Determine the (X, Y) coordinate at the center of the cell enclosing the given text.  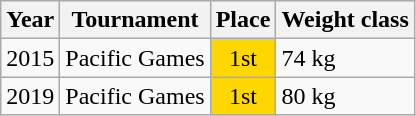
2019 (30, 96)
Weight class (345, 20)
80 kg (345, 96)
74 kg (345, 58)
Tournament (135, 20)
2015 (30, 58)
Year (30, 20)
Place (243, 20)
